Detect which cell encompasses the target text, then output its (X, Y) center coordinate. 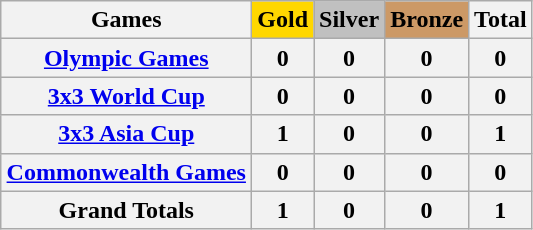
3x3 Asia Cup (126, 134)
Grand Totals (126, 210)
Commonwealth Games (126, 172)
Total (501, 20)
Olympic Games (126, 58)
Gold (283, 20)
Games (126, 20)
Bronze (427, 20)
3x3 World Cup (126, 96)
Silver (350, 20)
